Return the [X, Y] coordinate for the center point of the cell that contains the specified text.  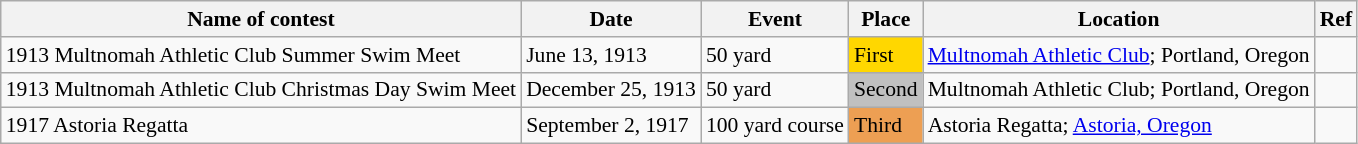
Name of contest [261, 19]
June 13, 1913 [611, 55]
Place [886, 19]
Second [886, 90]
Date [611, 19]
Ref [1336, 19]
100 yard course [775, 126]
December 25, 1913 [611, 90]
Astoria Regatta; Astoria, Oregon [1119, 126]
1913 Multnomah Athletic Club Christmas Day Swim Meet [261, 90]
Third [886, 126]
1913 Multnomah Athletic Club Summer Swim Meet [261, 55]
Event [775, 19]
First [886, 55]
Location [1119, 19]
September 2, 1917 [611, 126]
1917 Astoria Regatta [261, 126]
